Extract the [x, y] coordinate from the center of the cell holding the provided text.  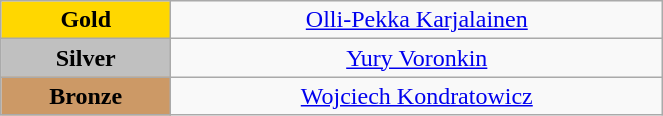
Silver [86, 58]
Yury Voronkin [417, 58]
Gold [86, 20]
Bronze [86, 96]
Olli-Pekka Karjalainen [417, 20]
Wojciech Kondratowicz [417, 96]
